Pinpoint the cell where the given text exists, returning its [X, Y] midpoint coordinate. 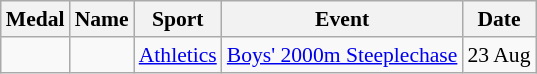
23 Aug [498, 55]
Name [102, 19]
Boys' 2000m Steeplechase [342, 55]
Sport [178, 19]
Date [498, 19]
Event [342, 19]
Medal [36, 19]
Athletics [178, 55]
